Scan for the cell matching the given text and deliver its [x, y] coordinate at center. 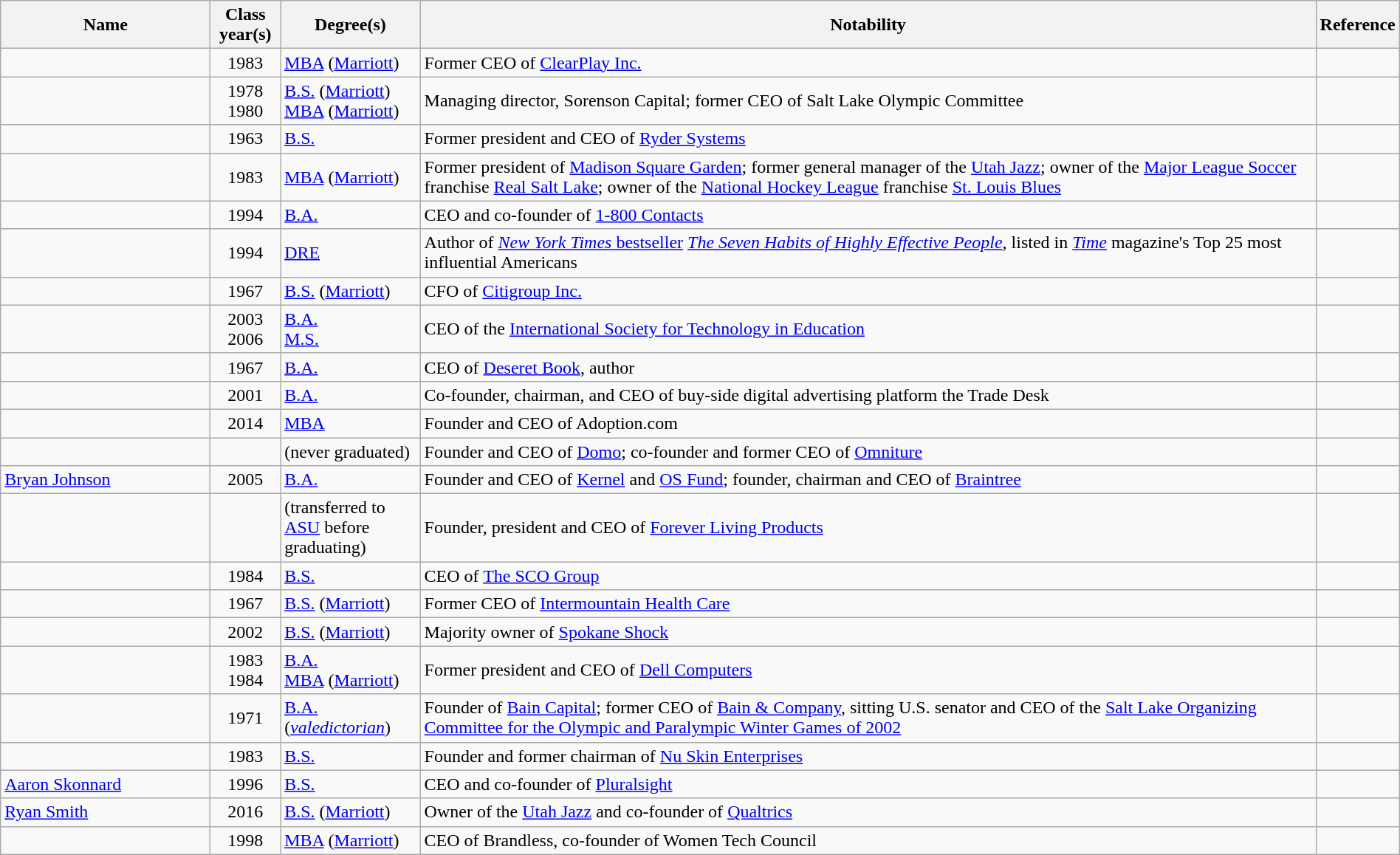
Author of New York Times bestseller The Seven Habits of Highly Effective People, listed in Time magazine's Top 25 most influential Americans [868, 253]
Founder and CEO of Kernel and OS Fund; founder, chairman and CEO of Braintree [868, 480]
Ryan Smith [106, 812]
Founder and former chairman of Nu Skin Enterprises [868, 756]
(transferred to ASU before graduating) [350, 528]
Notability [868, 25]
B.S. (Marriott)MBA (Marriott) [350, 100]
1984 [245, 576]
Bryan Johnson [106, 480]
1963 [245, 139]
Co-founder, chairman, and CEO of buy-side digital advertising platform the Trade Desk [868, 395]
CEO and co-founder of 1-800 Contacts [868, 215]
Name [106, 25]
CEO of The SCO Group [868, 576]
(never graduated) [350, 451]
Founder and CEO of Domo; co-founder and former CEO of Omniture [868, 451]
CEO and co-founder of Pluralsight [868, 784]
B.A.MBA (Marriott) [350, 670]
19831984 [245, 670]
DRE [350, 253]
2001 [245, 395]
Managing director, Sorenson Capital; former CEO of Salt Lake Olympic Committee [868, 100]
19781980 [245, 100]
B.A.M.S. [350, 329]
Aaron Skonnard [106, 784]
CEO of Deseret Book, author [868, 367]
Founder, president and CEO of Forever Living Products [868, 528]
Owner of the Utah Jazz and co-founder of Qualtrics [868, 812]
Class year(s) [245, 25]
Former CEO of ClearPlay Inc. [868, 63]
Founder and CEO of Adoption.com [868, 423]
2014 [245, 423]
Reference [1357, 25]
Degree(s) [350, 25]
CEO of Brandless, co-founder of Women Tech Council [868, 840]
Former CEO of Intermountain Health Care [868, 604]
Former president and CEO of Ryder Systems [868, 139]
Former president and CEO of Dell Computers [868, 670]
MBA [350, 423]
1996 [245, 784]
Majority owner of Spokane Shock [868, 632]
1998 [245, 840]
2005 [245, 480]
CFO of Citigroup Inc. [868, 291]
CEO of the International Society for Technology in Education [868, 329]
20032006 [245, 329]
B.A. (valedictorian) [350, 718]
1971 [245, 718]
2016 [245, 812]
2002 [245, 632]
